Identify which cell holds the provided text, then report its [x, y] central coordinate. 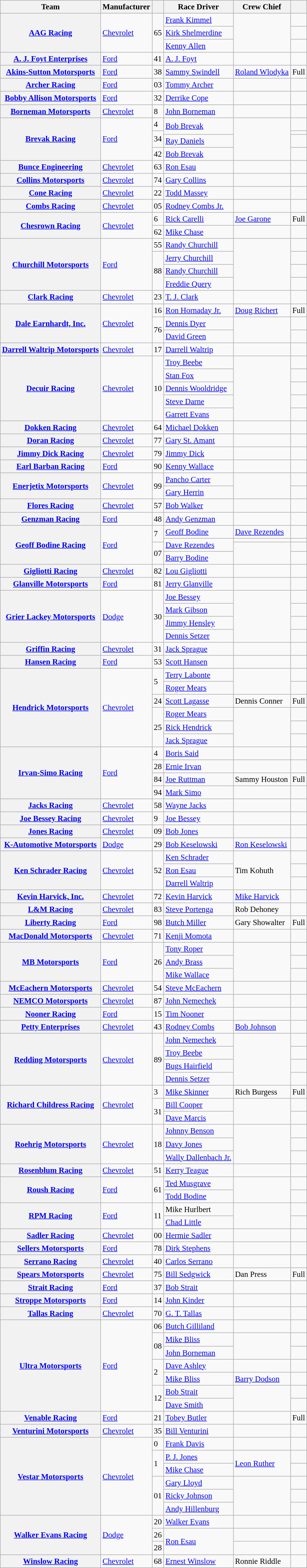
Rodney Combs [198, 1027]
Liberty Racing [51, 923]
Kenny Wallace [198, 467]
Ted Musgrave [198, 1183]
Boris Said [198, 753]
Bill Venturini [198, 1431]
Pancho Carter [198, 480]
57 [157, 506]
Borneman Motorsports [51, 111]
Ken Schrader Racing [51, 871]
Sammy Houston [262, 779]
Doug Richert [262, 310]
MacDonald Motorsports [51, 936]
08 [157, 1346]
58 [157, 805]
NEMCO Motorsports [51, 1001]
Kenny Allen [198, 46]
Bunce Engineering [51, 167]
Dokken Racing [51, 428]
11 [157, 1216]
Todd Bodine [198, 1196]
Roland Wlodyka [262, 72]
14 [157, 1300]
Doran Racing [51, 441]
McEachern Motorsports [51, 988]
07 [157, 553]
Ultra Motorsports [51, 1366]
Petty Enterprises [51, 1027]
29 [157, 845]
Todd Massey [198, 193]
Barry Dodson [262, 1379]
16 [157, 310]
Carlos Serrano [198, 1262]
70 [157, 1314]
10 [157, 389]
Dave Smith [198, 1405]
Steve McEachern [198, 988]
Jacks Racing [51, 805]
A. J. Foyt Enterprises [51, 59]
24 [157, 701]
Dave Ashley [198, 1366]
63 [157, 167]
Mark Simo [198, 792]
Joe Ruttman [198, 779]
Mike Wallace [198, 975]
Venable Racing [51, 1418]
Andy Genzman [198, 519]
54 [157, 988]
Terry Labonte [198, 675]
Hendrick Motorsports [51, 708]
1 [157, 1463]
Glanville Motorsports [51, 584]
Dennis Wooldridge [198, 389]
Geoff Bodine Racing [51, 545]
65 [157, 33]
Gary St. Amant [198, 441]
Butch Gilliland [198, 1326]
Genzman Racing [51, 519]
Freddie Query [198, 284]
Chesrown Racing [51, 225]
03 [157, 85]
Winslow Racing [51, 1561]
Rich Burgess [262, 1092]
Hansen Racing [51, 662]
Irvan-Simo Racing [51, 773]
30 [157, 616]
21 [157, 1418]
98 [157, 923]
20 [157, 1522]
Dan Press [262, 1274]
61 [157, 1190]
Leon Ruther [262, 1463]
37 [157, 1288]
88 [157, 271]
83 [157, 910]
Ray Daniels [198, 141]
Wayne Jacks [198, 805]
Gigliotti Racing [51, 571]
Michael Dokken [198, 428]
Bill Cooper [198, 1105]
87 [157, 1001]
David Green [198, 336]
81 [157, 584]
Hermie Sadler [198, 1235]
Rob Dehoney [262, 910]
64 [157, 428]
0 [157, 1444]
40 [157, 1262]
Lou Gigliotti [198, 571]
Frank Davis [198, 1444]
Stroppe Motorsports [51, 1300]
Strait Racing [51, 1288]
Nooner Racing [51, 1014]
Ken Schrader [198, 857]
32 [157, 98]
09 [157, 831]
77 [157, 441]
2 [157, 1372]
Grier Lackey Motorsports [51, 616]
Archer Racing [51, 85]
Tommy Archer [198, 85]
8 [157, 111]
43 [157, 1027]
Bob Jones [198, 831]
Bobby Allison Motorsports [51, 98]
Darrell Waltrip Motorsports [51, 349]
Rick Hendrick [198, 727]
42 [157, 154]
48 [157, 519]
79 [157, 454]
Ron Keselowski [262, 845]
Tallas Racing [51, 1314]
9 [157, 818]
51 [157, 1170]
Jimmy Hensley [198, 623]
Butch Miller [198, 923]
53 [157, 662]
Kerry Teague [198, 1170]
Walker Evans [198, 1522]
Kenji Momota [198, 936]
Richard Childress Racing [51, 1105]
Joe Bessey Racing [51, 818]
22 [157, 193]
Earl Barban Racing [51, 467]
05 [157, 206]
Ronnie Riddle [262, 1561]
38 [157, 72]
35 [157, 1431]
Sammy Swindell [198, 72]
Bill Sedgwick [198, 1274]
Bugs Hairfield [198, 1066]
Rick Carelli [198, 219]
Mike Harvick [262, 897]
Combs Racing [51, 206]
Spears Motorsports [51, 1274]
Mark Gibson [198, 610]
Scott Lagasse [198, 701]
74 [157, 180]
52 [157, 871]
T. J. Clark [198, 297]
Mike Hurlbert [198, 1209]
Decuir Racing [51, 389]
Jones Racing [51, 831]
Jerry Glanville [198, 584]
AAG Racing [51, 33]
5 [157, 681]
Steve Portenga [198, 910]
55 [157, 245]
Jimmy Dick Racing [51, 454]
Team [51, 7]
Redding Motorsports [51, 1059]
Frank Kimmel [198, 20]
Clark Racing [51, 297]
18 [157, 1144]
Gary Lloyd [198, 1483]
Walker Evans Racing [51, 1535]
Dennis Dyer [198, 323]
90 [157, 467]
Ricky Johnson [198, 1496]
Bob Johnson [262, 1027]
Tony Roper [198, 949]
94 [157, 792]
62 [157, 232]
00 [157, 1235]
Akins-Sutton Motorsports [51, 72]
Tim Kohuth [262, 871]
RPM Racing [51, 1216]
Enerjetix Motorsports [51, 486]
Bob Keselowski [198, 845]
K-Automotive Motorsports [51, 845]
Ron Hornaday Jr. [198, 310]
Ernie Irvan [198, 766]
Sellers Motorsports [51, 1248]
Vestar Motorsports [51, 1476]
76 [157, 330]
17 [157, 349]
Johnny Benson [198, 1131]
Sadler Racing [51, 1235]
Churchill Motorsports [51, 264]
Gary Showalter [262, 923]
Rodney Combs Jr. [198, 206]
Chad Little [198, 1222]
71 [157, 936]
06 [157, 1326]
Manufacturer [126, 7]
Scott Hansen [198, 662]
Flores Racing [51, 506]
Dave Marcis [198, 1118]
Tobey Butler [198, 1418]
Rosenblum Racing [51, 1170]
Ernest Winslow [198, 1561]
12 [157, 1398]
Kevin Harvick [198, 897]
Garrett Evans [198, 415]
Steve Darne [198, 401]
89 [157, 1059]
Tim Nooner [198, 1014]
John Kinder [198, 1300]
6 [157, 219]
G. T. Tallas [198, 1314]
78 [157, 1248]
Davy Jones [198, 1144]
Andy Hillenburg [198, 1509]
Jerry Churchill [198, 258]
Barry Bodine [198, 558]
A. J. Foyt [198, 59]
L&M Racing [51, 910]
7 [157, 533]
Gary Herrin [198, 493]
MB Motorsports [51, 961]
Race Driver [198, 7]
Kirk Shelmerdine [198, 33]
Jimmy Dick [198, 454]
Kevin Harvick, Inc. [51, 897]
72 [157, 897]
Serrano Racing [51, 1262]
Roush Racing [51, 1190]
P. J. Jones [198, 1457]
41 [157, 59]
Griffin Racing [51, 649]
25 [157, 727]
Dirk Stephens [198, 1248]
3 [157, 1092]
75 [157, 1274]
Andy Brass [198, 962]
Mike Skinner [198, 1092]
Roehrig Motorsports [51, 1144]
34 [157, 139]
Derrike Cope [198, 98]
Collins Motorsports [51, 180]
Crew Chief [262, 7]
Joe Garone [262, 219]
99 [157, 486]
Wally Dallenbach Jr. [198, 1157]
Geoff Bodine [198, 532]
Brevak Racing [51, 139]
23 [157, 297]
Gary Collins [198, 180]
01 [157, 1496]
Venturini Motorsports [51, 1431]
68 [157, 1561]
Dennis Conner [262, 701]
Dale Earnhardt, Inc. [51, 323]
82 [157, 571]
Stan Fox [198, 375]
Cone Racing [51, 193]
15 [157, 1014]
Bob Walker [198, 506]
84 [157, 779]
